Scan for the cell matching the given text and deliver its [x, y] coordinate at center. 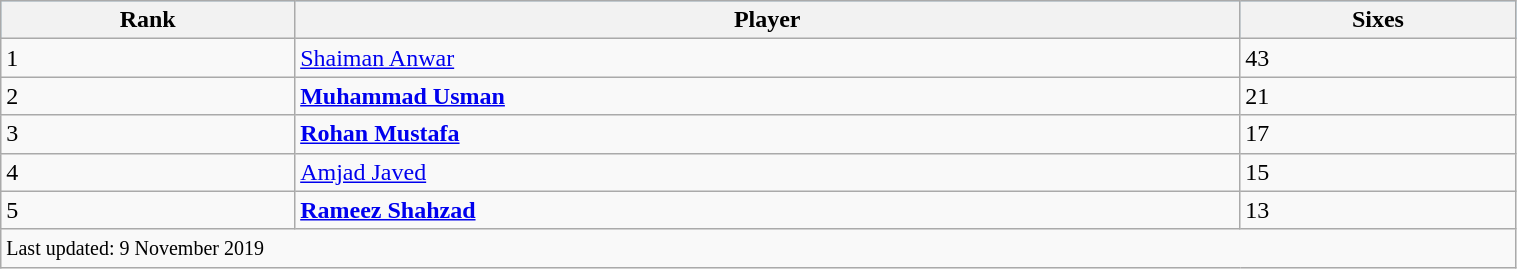
15 [1378, 172]
4 [148, 172]
Last updated: 9 November 2019 [758, 248]
Rameez Shahzad [768, 210]
Shaiman Anwar [768, 58]
2 [148, 96]
Muhammad Usman [768, 96]
13 [1378, 210]
21 [1378, 96]
Sixes [1378, 20]
Rohan Mustafa [768, 134]
3 [148, 134]
17 [1378, 134]
Player [768, 20]
43 [1378, 58]
Rank [148, 20]
5 [148, 210]
Amjad Javed [768, 172]
1 [148, 58]
